Determine the (x, y) coordinate at the center of the cell enclosing the given text.  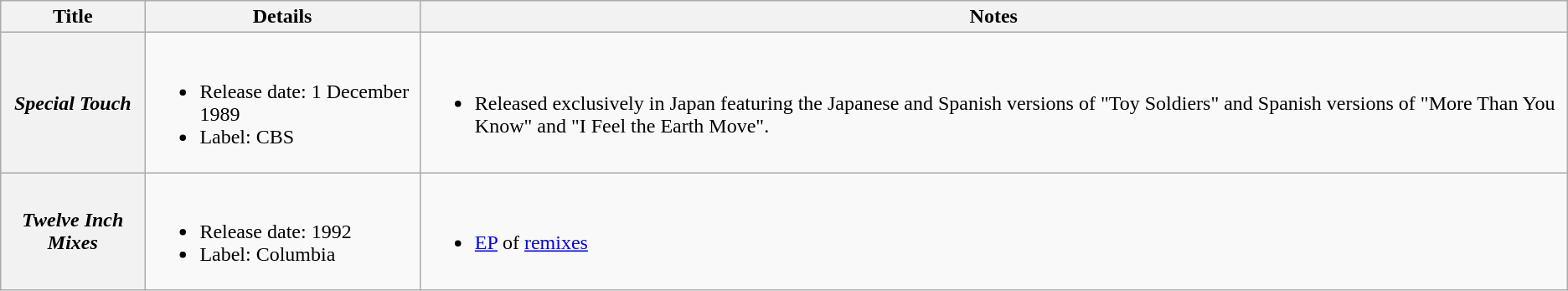
Special Touch (73, 102)
Release date: 1992Label: Columbia (282, 231)
Title (73, 17)
EP of remixes (993, 231)
Notes (993, 17)
Release date: 1 December 1989Label: CBS (282, 102)
Details (282, 17)
Twelve Inch Mixes (73, 231)
